Search for the cell housing the specified text and yield its (x, y) center coordinate. 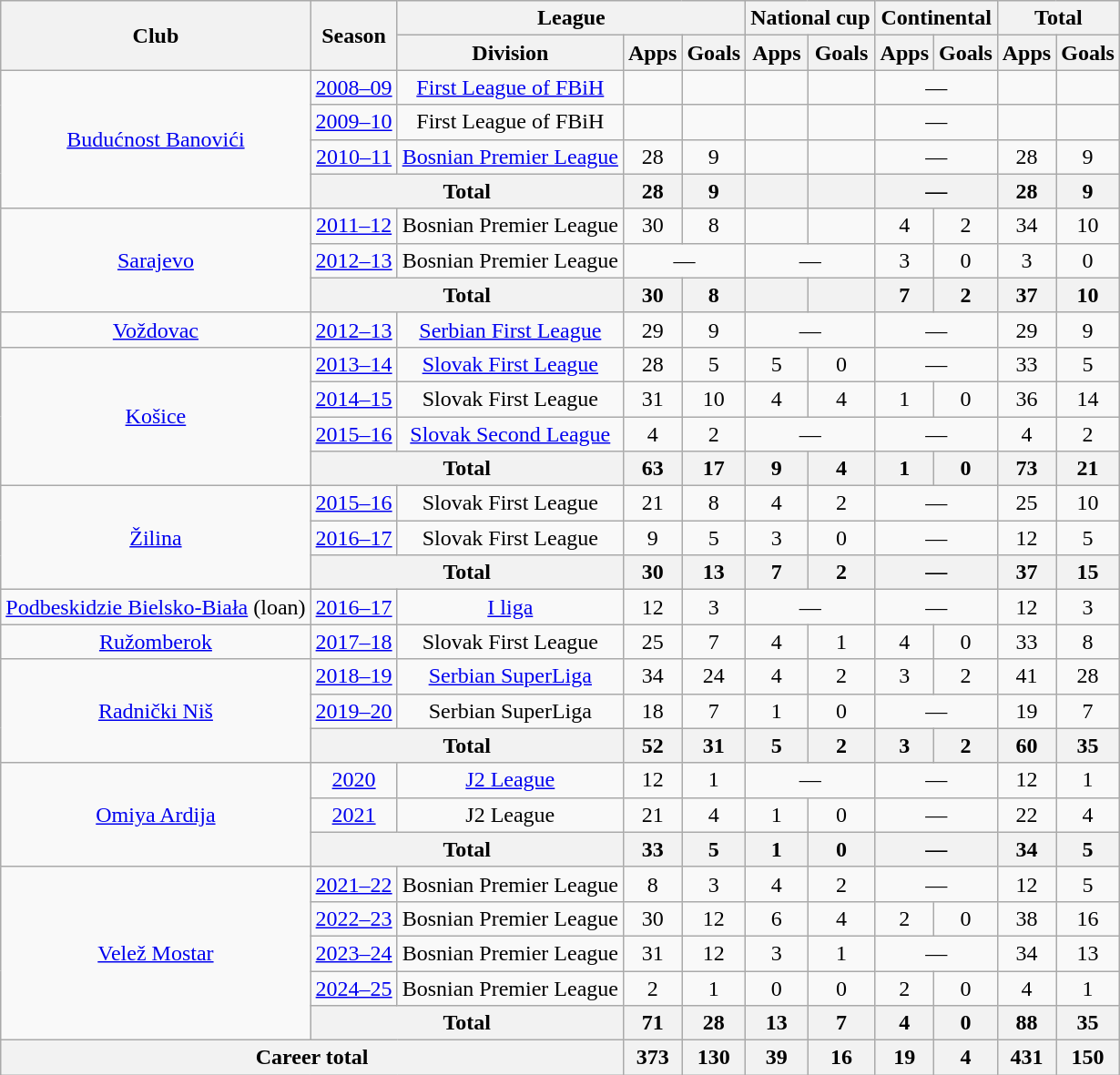
39 (777, 1058)
18 (652, 711)
National cup (810, 18)
Žilina (156, 538)
Serbian First League (510, 330)
431 (1026, 1058)
88 (1026, 1023)
130 (714, 1058)
Košice (156, 416)
2010–11 (353, 157)
Omiya Ardija (156, 815)
2011–12 (353, 226)
2014–15 (353, 399)
2009–10 (353, 122)
2008–09 (353, 87)
2018–19 (353, 676)
Sarajevo (156, 260)
38 (1026, 918)
2019–20 (353, 711)
Velež Mostar (156, 953)
Continental (936, 18)
Season (353, 35)
2017–18 (353, 642)
71 (652, 1023)
6 (777, 918)
2020 (353, 780)
17 (714, 469)
14 (1088, 399)
2023–24 (353, 953)
52 (652, 745)
Ružomberok (156, 642)
Slovak Second League (510, 434)
150 (1088, 1058)
24 (714, 676)
22 (1026, 815)
Club (156, 35)
15 (1088, 573)
Voždovac (156, 330)
63 (652, 469)
Radnički Niš (156, 711)
2013–14 (353, 364)
Budućnost Banovići (156, 139)
41 (1026, 676)
2021–22 (353, 884)
2022–23 (353, 918)
I liga (510, 607)
Division (510, 53)
Career total (312, 1058)
36 (1026, 399)
60 (1026, 745)
73 (1026, 469)
2021 (353, 815)
373 (652, 1058)
2024–25 (353, 988)
League (571, 18)
Podbeskidzie Bielsko-Biała (loan) (156, 607)
